Scan for the cell matching the given text and deliver its (x, y) coordinate at center. 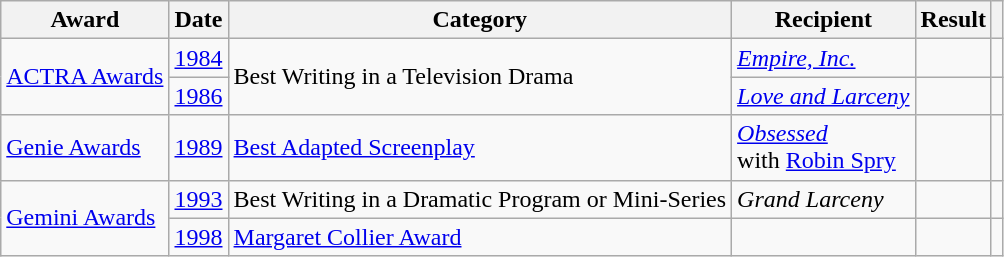
Award (85, 20)
Result (953, 20)
1986 (198, 96)
1998 (198, 237)
Gemini Awards (85, 218)
Best Adapted Screenplay (480, 148)
Love and Larceny (824, 96)
Best Writing in a Television Drama (480, 77)
1989 (198, 148)
ACTRA Awards (85, 77)
Recipient (824, 20)
Empire, Inc. (824, 58)
Obsessedwith Robin Spry (824, 148)
Margaret Collier Award (480, 237)
1993 (198, 199)
1984 (198, 58)
Category (480, 20)
Grand Larceny (824, 199)
Date (198, 20)
Best Writing in a Dramatic Program or Mini-Series (480, 199)
Genie Awards (85, 148)
